Extract the (X, Y) coordinate from the center of the cell holding the provided text.  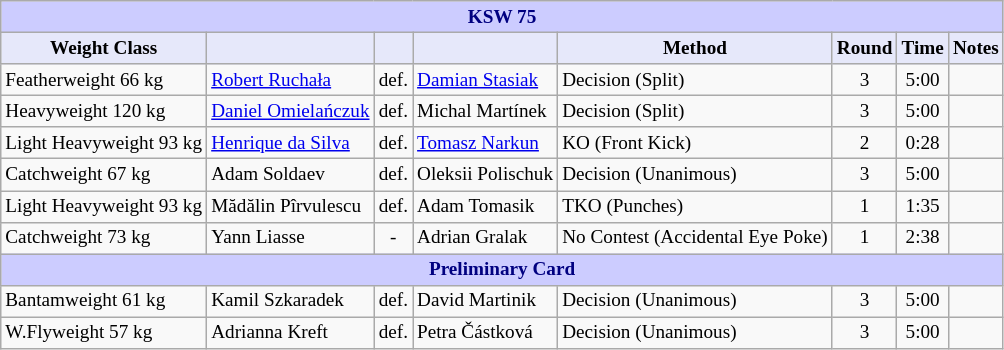
Michal Martínek (486, 111)
TKO (Punches) (696, 206)
Robert Ruchała (290, 80)
Catchweight 67 kg (104, 175)
Daniel Omielańczuk (290, 111)
0:28 (922, 143)
Catchweight 73 kg (104, 238)
Time (922, 48)
Method (696, 48)
1:35 (922, 206)
W.Flyweight 57 kg (104, 333)
Mădălin Pîrvulescu (290, 206)
Adrianna Kreft (290, 333)
Adrian Gralak (486, 238)
Notes (976, 48)
Adam Soldaev (290, 175)
Oleksii Polischuk (486, 175)
Adam Tomasik (486, 206)
David Martinik (486, 301)
KSW 75 (502, 17)
Bantamweight 61 kg (104, 301)
Tomasz Narkun (486, 143)
KO (Front Kick) (696, 143)
Kamil Szkaradek (290, 301)
Petra Částková (486, 333)
Weight Class (104, 48)
Henrique da Silva (290, 143)
2:38 (922, 238)
Yann Liasse (290, 238)
2 (864, 143)
Preliminary Card (502, 270)
No Contest (Accidental Eye Poke) (696, 238)
Heavyweight 120 kg (104, 111)
Round (864, 48)
Damian Stasiak (486, 80)
- (393, 238)
Featherweight 66 kg (104, 80)
